Pinpoint the cell where the given text exists, returning its (x, y) midpoint coordinate. 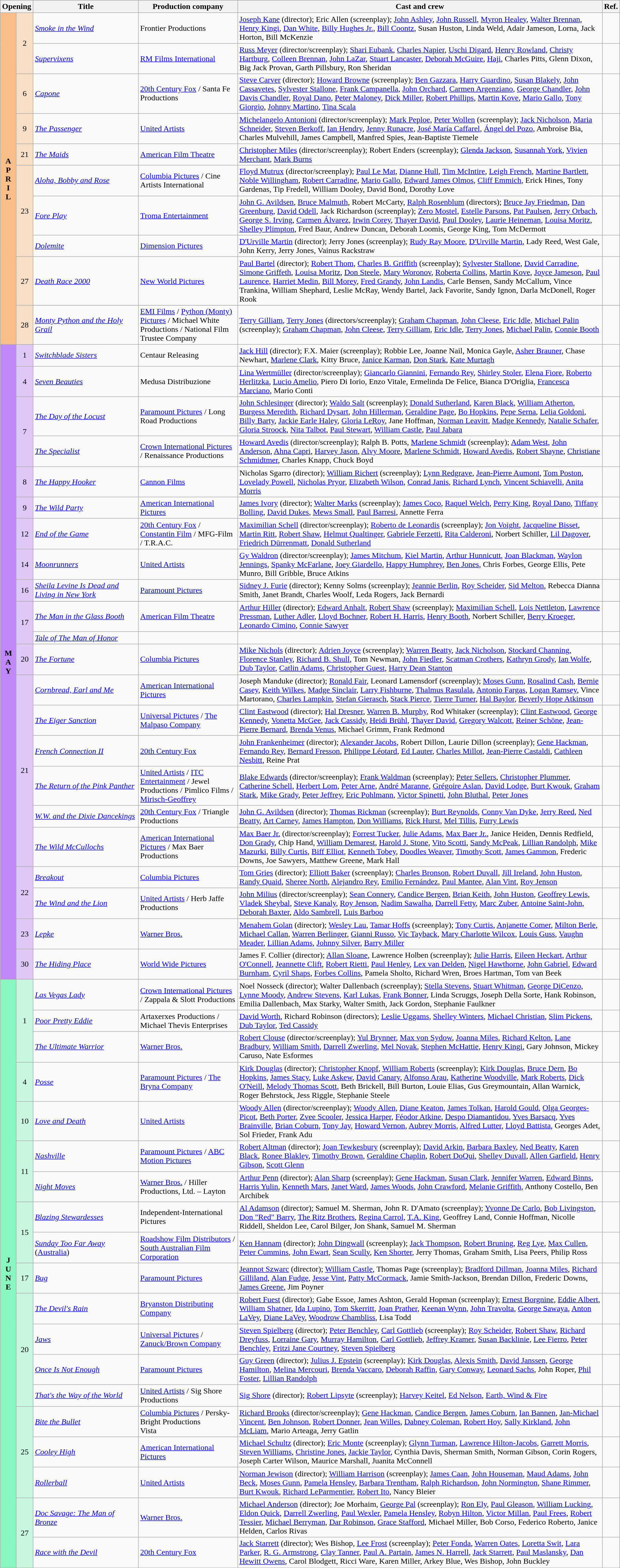
Ref. (611, 7)
Columbia Pictures / Cine Artists International (188, 180)
The Eiger Sanction (86, 720)
That's the Way of the World (86, 1395)
Crown International Pictures / Zappala & Slott Productions (188, 995)
Lepke (86, 934)
Independent-International Pictures (188, 1217)
Poor Pretty Eddie (86, 1021)
United Artists / Herb Jaffe Productions (188, 903)
Opening (17, 7)
Moonrunners (86, 564)
Paramount Pictures / Long Road Productions (188, 417)
Cannon Films (188, 482)
World Wide Pictures (188, 964)
David Worth, Richard Robinson (directors); Leslie Uggams, Shelley Winters, Michael Christian, Slim Pickens, Dub Taylor, Ted Cassidy (420, 1021)
Once Is Not Enough (86, 1370)
RM Films International (188, 59)
Production company (188, 7)
20th Century Fox / Santa Fe Productions (188, 93)
New World Pictures (188, 281)
Cornbread, Earl and Me (86, 690)
Bug (86, 1278)
25 (25, 1452)
Capone (86, 93)
Doc Savage: The Man of Bronze (86, 1517)
Seven Beauties (86, 381)
Crown International Pictures / Renaissance Productions (188, 451)
Universal Pictures / Zanuck/Brown Company (188, 1339)
Posse (86, 1082)
Rollerball (86, 1483)
The Man in the Glass Booth (86, 616)
12 (25, 534)
Artaxerxes Productions / Michael Thevis Enterprises (188, 1021)
8 (25, 482)
Bryanston Distributing Company (188, 1308)
Monty Python and the Holy Grail (86, 325)
United Artists / ITC Entertainment / Jewel Productions / Pimlico Films / Mirisch-Geoffrey (188, 785)
EMI Films / Python (Monty) Pictures / Michael White Productions / National Film Trustee Company (188, 325)
The Wild McCullochs (86, 847)
Switchblade Sisters (86, 355)
Troma Entertainment (188, 215)
Paramount Pictures / ABC Motion Pictures (188, 1156)
Christopher Miles (director/screenplay); Robert Enders (screenplay); Glenda Jackson, Susannah York, Vivien Merchant, Mark Burns (420, 154)
Jaws (86, 1339)
28 (25, 325)
20th Century Fox / Constantin Film / MFG-Film / T.R.A.C. (188, 534)
The Wind and the Lion (86, 903)
Sig Shore (director); Robert Lipsyte (screenplay); Harvey Keitel, Ed Nelson, Earth, Wind & Fire (420, 1395)
15 (25, 1232)
The Wild Party (86, 508)
11 (25, 1171)
Universal Pictures / The Malpaso Company (188, 720)
Paramount Pictures / The Bryna Company (188, 1082)
Roadshow Film Distributors / South Australian Film Corporation (188, 1247)
The Day of the Locust (86, 417)
The Specialist (86, 451)
Tale of The Man of Honor (86, 638)
The Maids (86, 154)
French Connection II (86, 751)
Frontier Productions (188, 28)
Cast and crew (420, 7)
JUNE (9, 1274)
Nashville (86, 1156)
Fore Play (86, 215)
14 (25, 564)
End of the Game (86, 534)
The Devil's Rain (86, 1308)
Blazing Stewardesses (86, 1217)
Breakout (86, 878)
W.W. and the Dixie Dancekings (86, 816)
Las Vegas Lady (86, 995)
Columbia Pictures / Persky-Bright ProductionsVista (188, 1422)
16 (25, 590)
MAY (9, 662)
The Happy Hooker (86, 482)
Dolemite (86, 246)
Dimension Pictures (188, 246)
United Artists / Sig Shore Productions (188, 1395)
The Hiding Place (86, 964)
Aloha, Bobby and Rose (86, 180)
The Return of the Pink Panther (86, 785)
30 (25, 964)
Cooley High (86, 1452)
The Ultimate Warrior (86, 1047)
Smoke in the Wind (86, 28)
Centaur Releasing (188, 355)
Medusa Distribuzione (188, 381)
The Passenger (86, 128)
Night Moves (86, 1187)
10 (25, 1121)
22 (25, 893)
Love and Death (86, 1121)
APRIL (9, 179)
Warner Bros. / Hiller Productions, Ltd. – Layton (188, 1187)
Sheila Levine Is Dead and Living in New York (86, 590)
Race with the Devil (86, 1552)
2 (25, 43)
Bite the Bullet (86, 1422)
Title (86, 7)
6 (25, 93)
The Fortune (86, 659)
20th Century Fox / Triangle Productions (188, 816)
Supervixens (86, 59)
American International Pictures / Max Baer Productions (188, 847)
Death Race 2000 (86, 281)
7 (25, 432)
Sunday Too Far Away (Australia) (86, 1247)
